Pinpoint the cell where the given text exists, returning its [X, Y] midpoint coordinate. 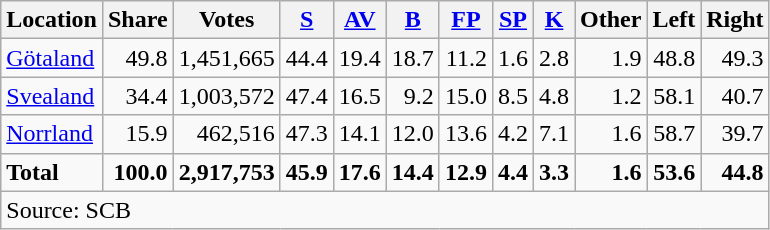
Source: SCB [385, 210]
3.3 [554, 172]
14.4 [412, 172]
Svealand [52, 96]
49.3 [735, 58]
1.2 [611, 96]
8.5 [512, 96]
Total [52, 172]
14.1 [360, 134]
9.2 [412, 96]
Other [611, 20]
45.9 [306, 172]
19.4 [360, 58]
13.6 [466, 134]
16.5 [360, 96]
4.2 [512, 134]
1,451,665 [226, 58]
44.4 [306, 58]
Norrland [52, 134]
1,003,572 [226, 96]
1.9 [611, 58]
Location [52, 20]
FP [466, 20]
4.8 [554, 96]
58.7 [674, 134]
7.1 [554, 134]
17.6 [360, 172]
B [412, 20]
100.0 [138, 172]
Share [138, 20]
Votes [226, 20]
2,917,753 [226, 172]
Götaland [52, 58]
Right [735, 20]
AV [360, 20]
34.4 [138, 96]
15.0 [466, 96]
11.2 [466, 58]
SP [512, 20]
44.8 [735, 172]
49.8 [138, 58]
12.0 [412, 134]
40.7 [735, 96]
39.7 [735, 134]
462,516 [226, 134]
12.9 [466, 172]
2.8 [554, 58]
K [554, 20]
4.4 [512, 172]
S [306, 20]
15.9 [138, 134]
47.3 [306, 134]
58.1 [674, 96]
Left [674, 20]
18.7 [412, 58]
48.8 [674, 58]
47.4 [306, 96]
53.6 [674, 172]
